Detect which cell encompasses the target text, then output its (x, y) center coordinate. 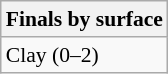
Clay (0–2) (84, 55)
Finals by surface (84, 19)
